Find where the given text appears and provide that cell's center as [X, Y] coordinate. 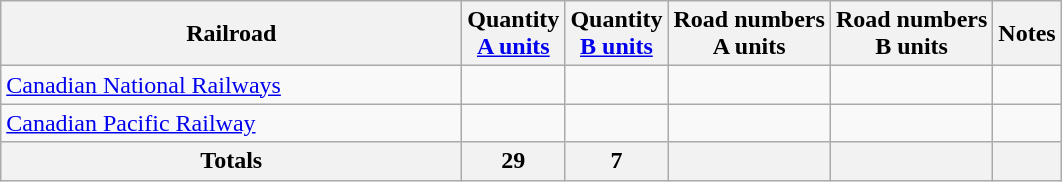
Road numbersB units [911, 34]
Totals [232, 161]
Canadian National Railways [232, 85]
Notes [1027, 34]
7 [616, 161]
QuantityB units [616, 34]
Canadian Pacific Railway [232, 123]
QuantityA units [514, 34]
Railroad [232, 34]
Road numbersA units [749, 34]
29 [514, 161]
